Detect which cell encompasses the target text, then output its [x, y] center coordinate. 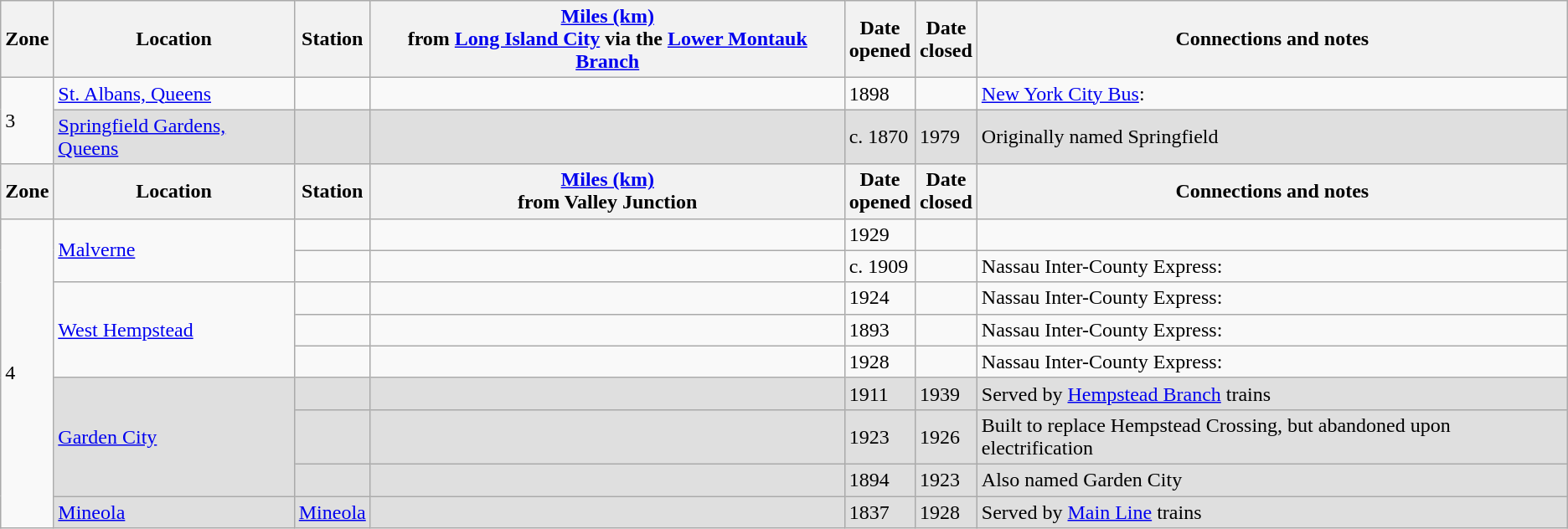
New York City Bus: [1271, 94]
Malverne [174, 250]
1898 [879, 94]
Served by Main Line trains [1271, 511]
1837 [879, 511]
St. Albans, Queens [174, 94]
c. 1909 [879, 266]
1929 [879, 234]
3 [27, 121]
1894 [879, 480]
West Hempstead [174, 330]
1939 [946, 393]
1911 [879, 393]
Garden City [174, 437]
1893 [879, 330]
1926 [946, 437]
c. 1870 [879, 137]
1979 [946, 137]
4 [27, 373]
Also named Garden City [1271, 480]
1924 [879, 298]
Originally named Springfield [1271, 137]
Springfield Gardens, Queens [174, 137]
Served by Hempstead Branch trains [1271, 393]
Miles (km)from Valley Junction [607, 191]
Miles (km)from Long Island City via the Lower Montauk Branch [607, 39]
Built to replace Hempstead Crossing, but abandoned upon electrification [1271, 437]
